Locate the cell with the specified text and output its [X, Y] center coordinate. 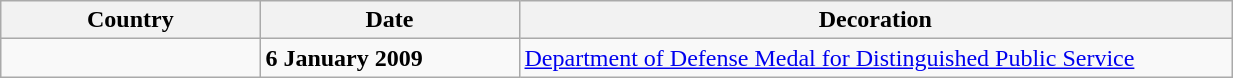
6 January 2009 [390, 58]
Department of Defense Medal for Distinguished Public Service [876, 58]
Country [130, 20]
Decoration [876, 20]
Date [390, 20]
